For the text-containing cell, return its midpoint in [X, Y] coordinate format. 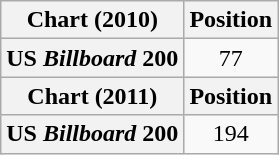
Chart (2011) [92, 96]
194 [231, 134]
Chart (2010) [92, 20]
77 [231, 58]
